Capture the cell that displays the provided text and extract its (x, y) central coordinate. 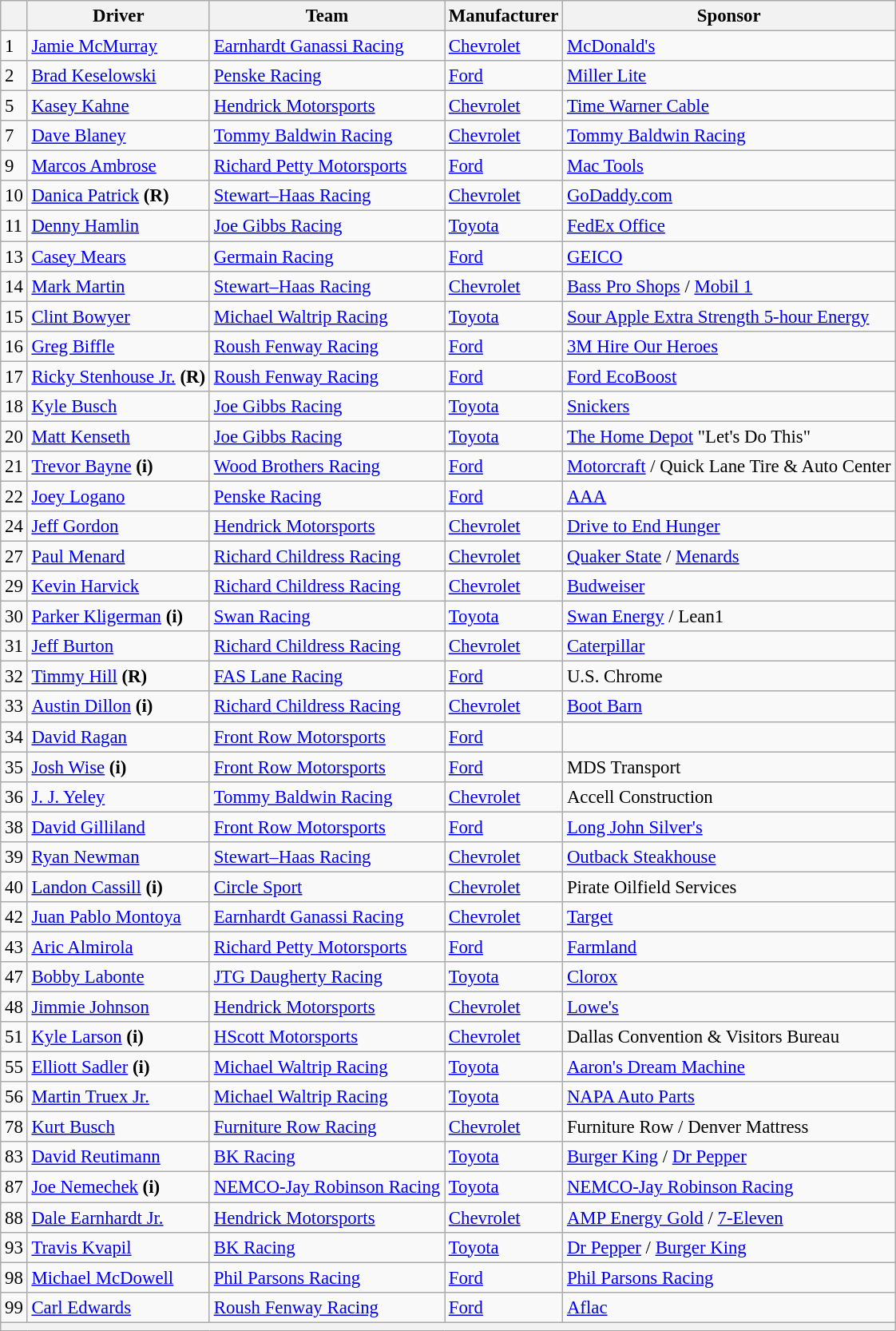
48 (14, 1007)
Bass Pro Shops / Mobil 1 (729, 286)
Joey Logano (118, 496)
Mac Tools (729, 166)
GEICO (729, 256)
20 (14, 436)
99 (14, 1307)
34 (14, 737)
31 (14, 646)
32 (14, 677)
39 (14, 857)
Sour Apple Extra Strength 5-hour Energy (729, 316)
FedEx Office (729, 226)
Matt Kenseth (118, 436)
36 (14, 797)
18 (14, 407)
27 (14, 557)
McDonald's (729, 46)
40 (14, 887)
Circle Sport (327, 887)
Dallas Convention & Visitors Bureau (729, 1037)
David Reutimann (118, 1158)
Josh Wise (i) (118, 767)
Landon Cassill (i) (118, 887)
Kyle Larson (i) (118, 1037)
Parker Kligerman (i) (118, 617)
33 (14, 707)
5 (14, 106)
Trevor Bayne (i) (118, 467)
David Gilliland (118, 827)
Clorox (729, 977)
NAPA Auto Parts (729, 1097)
Bobby Labonte (118, 977)
Budweiser (729, 586)
Casey Mears (118, 256)
Motorcraft / Quick Lane Tire & Auto Center (729, 467)
J. J. Yeley (118, 797)
Pirate Oilfield Services (729, 887)
10 (14, 196)
16 (14, 346)
Furniture Row / Denver Mattress (729, 1127)
93 (14, 1247)
98 (14, 1277)
Kevin Harvick (118, 586)
FAS Lane Racing (327, 677)
JTG Daugherty Racing (327, 977)
Lowe's (729, 1007)
Drive to End Hunger (729, 526)
22 (14, 496)
Ford EcoBoost (729, 376)
Miller Lite (729, 76)
Carl Edwards (118, 1307)
3M Hire Our Heroes (729, 346)
Long John Silver's (729, 827)
Snickers (729, 407)
Boot Barn (729, 707)
Paul Menard (118, 557)
Quaker State / Menards (729, 557)
Caterpillar (729, 646)
Team (327, 16)
Driver (118, 16)
2 (14, 76)
Greg Biffle (118, 346)
Dave Blaney (118, 136)
78 (14, 1127)
Dale Earnhardt Jr. (118, 1218)
Swan Racing (327, 617)
Denny Hamlin (118, 226)
11 (14, 226)
Austin Dillon (i) (118, 707)
Furniture Row Racing (327, 1127)
MDS Transport (729, 767)
87 (14, 1187)
Manufacturer (503, 16)
83 (14, 1158)
24 (14, 526)
Elliott Sadler (i) (118, 1067)
Clint Bowyer (118, 316)
Travis Kvapil (118, 1247)
Aric Almirola (118, 947)
Marcos Ambrose (118, 166)
Kyle Busch (118, 407)
43 (14, 947)
15 (14, 316)
13 (14, 256)
U.S. Chrome (729, 677)
Ricky Stenhouse Jr. (R) (118, 376)
Accell Construction (729, 797)
Outback Steakhouse (729, 857)
Burger King / Dr Pepper (729, 1158)
Dr Pepper / Burger King (729, 1247)
Kurt Busch (118, 1127)
Joe Nemechek (i) (118, 1187)
Wood Brothers Racing (327, 467)
Aflac (729, 1307)
Ryan Newman (118, 857)
Brad Keselowski (118, 76)
29 (14, 586)
Time Warner Cable (729, 106)
38 (14, 827)
The Home Depot "Let's Do This" (729, 436)
88 (14, 1218)
47 (14, 977)
7 (14, 136)
Germain Racing (327, 256)
35 (14, 767)
HScott Motorsports (327, 1037)
17 (14, 376)
Kasey Kahne (118, 106)
Danica Patrick (R) (118, 196)
Sponsor (729, 16)
Jimmie Johnson (118, 1007)
42 (14, 917)
Michael McDowell (118, 1277)
Aaron's Dream Machine (729, 1067)
Juan Pablo Montoya (118, 917)
Timmy Hill (R) (118, 677)
AMP Energy Gold / 7-Eleven (729, 1218)
Jeff Burton (118, 646)
GoDaddy.com (729, 196)
David Ragan (118, 737)
56 (14, 1097)
Jeff Gordon (118, 526)
Jamie McMurray (118, 46)
14 (14, 286)
51 (14, 1037)
Swan Energy / Lean1 (729, 617)
55 (14, 1067)
AAA (729, 496)
9 (14, 166)
1 (14, 46)
Martin Truex Jr. (118, 1097)
30 (14, 617)
Mark Martin (118, 286)
Farmland (729, 947)
21 (14, 467)
Target (729, 917)
